Pinpoint the cell where the given text exists, returning its (x, y) midpoint coordinate. 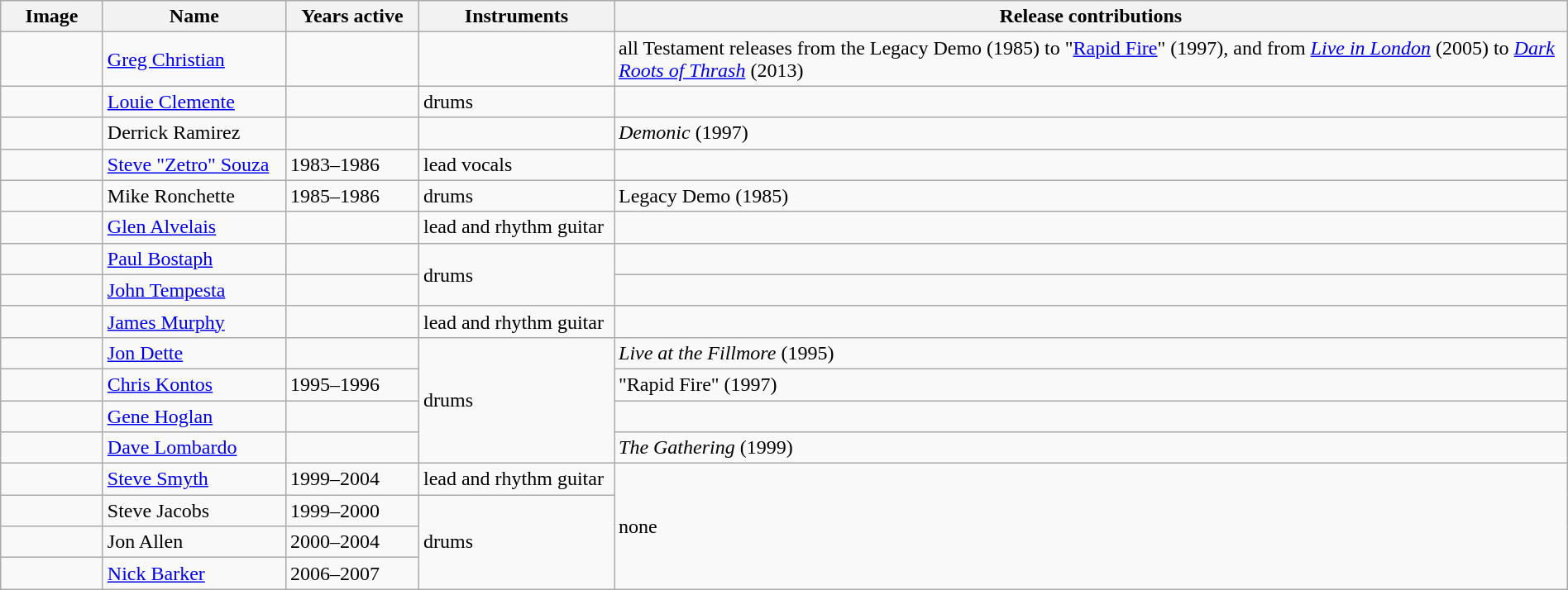
Name (194, 17)
none (1090, 526)
1999–2004 (352, 479)
Legacy Demo (1985) (1090, 196)
Instruments (516, 17)
Mike Ronchette (194, 196)
1983–1986 (352, 164)
John Tempesta (194, 290)
1995–1996 (352, 384)
Steve "Zetro" Souza (194, 164)
Years active (352, 17)
"Rapid Fire" (1997) (1090, 384)
Glen Alvelais (194, 227)
Gene Hoglan (194, 416)
lead vocals (516, 164)
Greg Christian (194, 59)
The Gathering (1999) (1090, 448)
2000–2004 (352, 542)
Steve Smyth (194, 479)
Jon Dette (194, 353)
Steve Jacobs (194, 511)
Dave Lombardo (194, 448)
Jon Allen (194, 542)
2006–2007 (352, 573)
1985–1986 (352, 196)
Release contributions (1090, 17)
Image (52, 17)
James Murphy (194, 321)
Louie Clemente (194, 102)
Nick Barker (194, 573)
all Testament releases from the Legacy Demo (1985) to "Rapid Fire" (1997), and from Live in London (2005) to Dark Roots of Thrash (2013) (1090, 59)
1999–2000 (352, 511)
Paul Bostaph (194, 259)
Chris Kontos (194, 384)
Live at the Fillmore (1995) (1090, 353)
Demonic (1997) (1090, 133)
Derrick Ramirez (194, 133)
